Extract the (x, y) coordinate from the center of the cell holding the provided text.  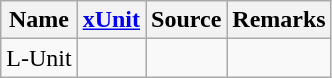
Remarks (279, 20)
Source (186, 20)
Name (39, 20)
L-Unit (39, 58)
xUnit (111, 20)
